Search for the cell housing the specified text and yield its [x, y] center coordinate. 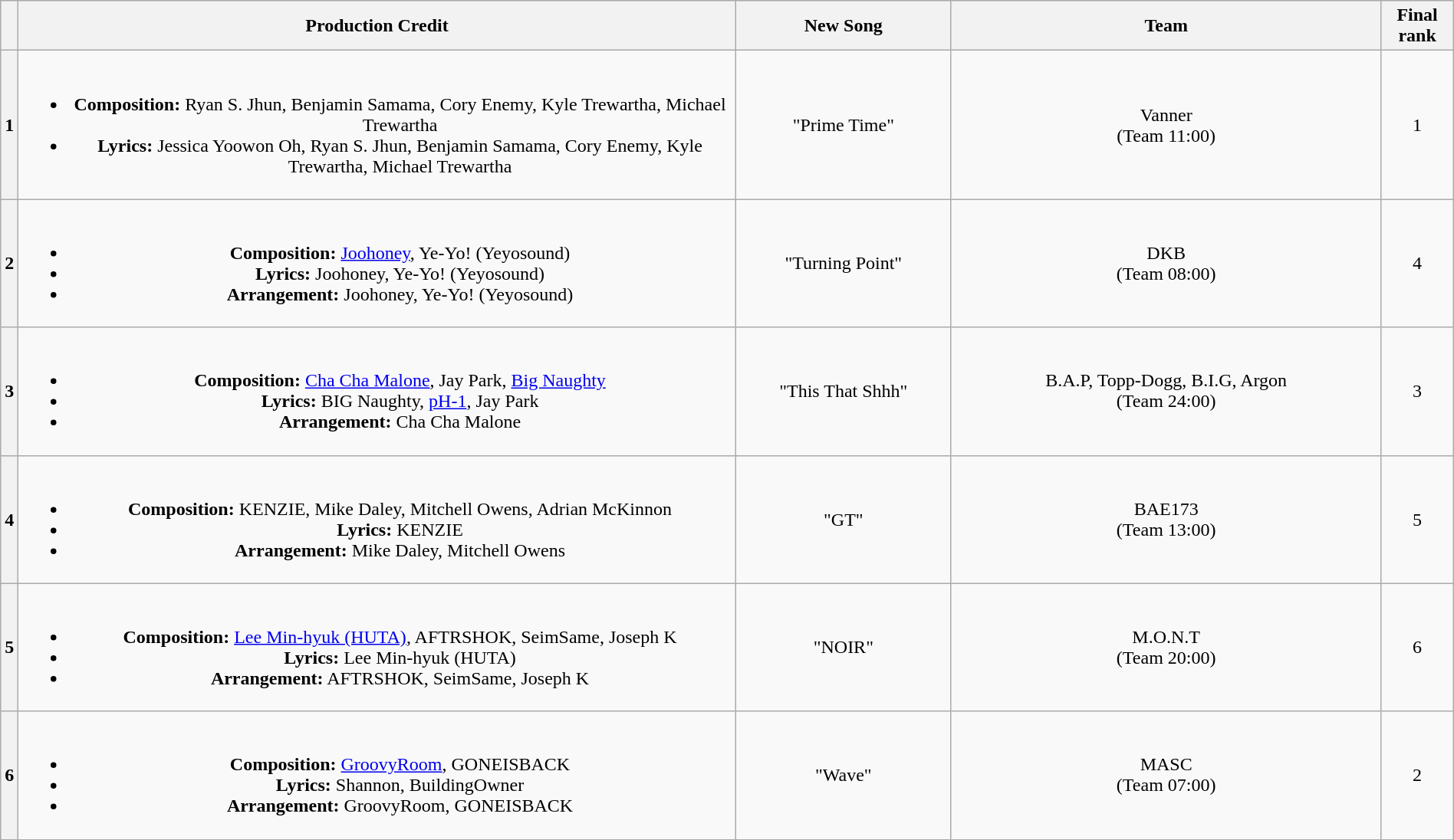
M.O.N.T(Team 20:00) [1166, 647]
Composition: Cha Cha Malone, Jay Park, Big NaughtyLyrics: BIG Naughty, pH-1, Jay ParkArrangement: Cha Cha Malone [377, 391]
Team [1166, 26]
Composition: Lee Min-hyuk (HUTA), AFTRSHOK, SeimSame, Joseph KLyrics: Lee Min-hyuk (HUTA)Arrangement: AFTRSHOK, SeimSame, Joseph K [377, 647]
Composition: Joohoney, Ye-Yo! (Yeyosound)Lyrics: Joohoney, Ye-Yo! (Yeyosound)Arrangement: Joohoney, Ye-Yo! (Yeyosound) [377, 264]
Composition: GroovyRoom, GONEISBACKLyrics: Shannon, BuildingOwnerArrangement: GroovyRoom, GONEISBACK [377, 776]
B.A.P, Topp-Dogg, B.I.G, Argon(Team 24:00) [1166, 391]
Final rank [1417, 26]
Vanner(Team 11:00) [1166, 125]
"Wave" [844, 776]
"Prime Time" [844, 125]
MASC(Team 07:00) [1166, 776]
DKB(Team 08:00) [1166, 264]
"Turning Point" [844, 264]
Composition: KENZIE, Mike Daley, Mitchell Owens, Adrian McKinnonLyrics: KENZIEArrangement: Mike Daley, Mitchell Owens [377, 520]
New Song [844, 26]
"GT" [844, 520]
"NOIR" [844, 647]
Production Credit [377, 26]
BAE173(Team 13:00) [1166, 520]
"This That Shhh" [844, 391]
